Find where the given text appears and provide that cell's center as (X, Y) coordinate. 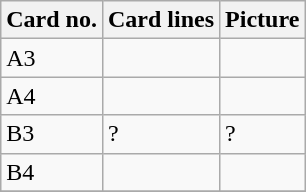
B3 (52, 134)
B4 (52, 172)
A3 (52, 58)
Card lines (160, 20)
A4 (52, 96)
Card no. (52, 20)
Picture (262, 20)
